Scan for the cell matching the given text and deliver its (x, y) coordinate at center. 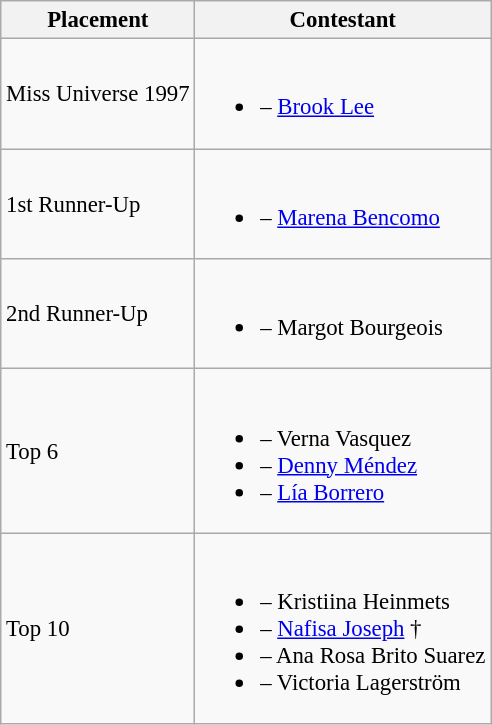
– Verna Vasquez – Denny Méndez – Lía Borrero (343, 451)
Miss Universe 1997 (98, 94)
– Marena Bencomo (343, 204)
Top 10 (98, 628)
– Brook Lee (343, 94)
2nd Runner-Up (98, 314)
– Kristiina Heinmets – Nafisa Joseph † – Ana Rosa Brito Suarez – Victoria Lagerström (343, 628)
1st Runner-Up (98, 204)
Contestant (343, 20)
– Margot Bourgeois (343, 314)
Placement (98, 20)
Top 6 (98, 451)
